Capture the cell that displays the provided text and extract its (x, y) central coordinate. 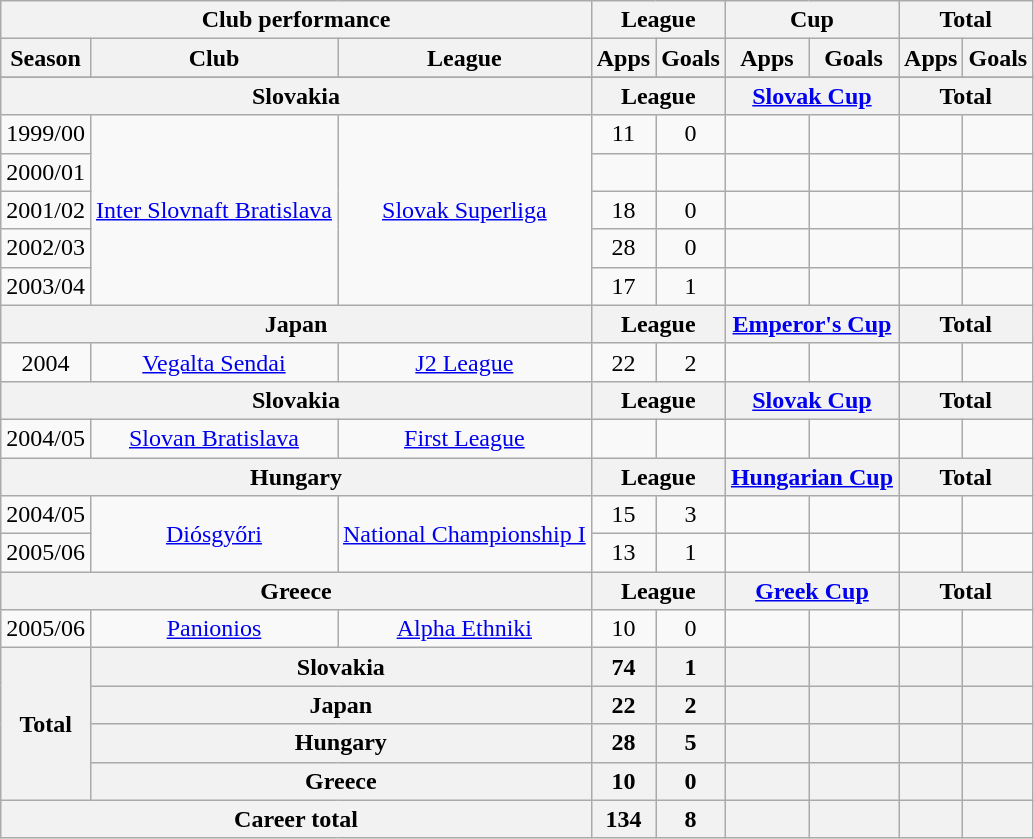
74 (623, 667)
13 (623, 553)
2001/02 (46, 210)
J2 League (465, 362)
Hungarian Cup (812, 477)
Inter Slovnaft Bratislava (214, 210)
Slovak Superliga (465, 210)
Panionios (214, 629)
15 (623, 515)
Club (214, 58)
2003/04 (46, 286)
134 (623, 819)
8 (691, 819)
1999/00 (46, 134)
Club performance (296, 20)
2004 (46, 362)
National Championship I (465, 534)
3 (691, 515)
17 (623, 286)
Vegalta Sendai (214, 362)
Diósgyőri (214, 534)
First League (465, 438)
2000/01 (46, 172)
2002/03 (46, 248)
Season (46, 58)
18 (623, 210)
Greek Cup (812, 591)
Career total (296, 819)
Slovan Bratislava (214, 438)
Emperor's Cup (812, 324)
5 (691, 743)
Alpha Ethniki (465, 629)
11 (623, 134)
Cup (812, 20)
